For the text-containing cell, return its midpoint in [x, y] coordinate format. 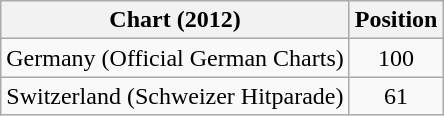
Chart (2012) [175, 20]
Switzerland (Schweizer Hitparade) [175, 96]
61 [396, 96]
100 [396, 58]
Germany (Official German Charts) [175, 58]
Position [396, 20]
